From the cell containing the given text, extract its center point as [x, y] coordinate. 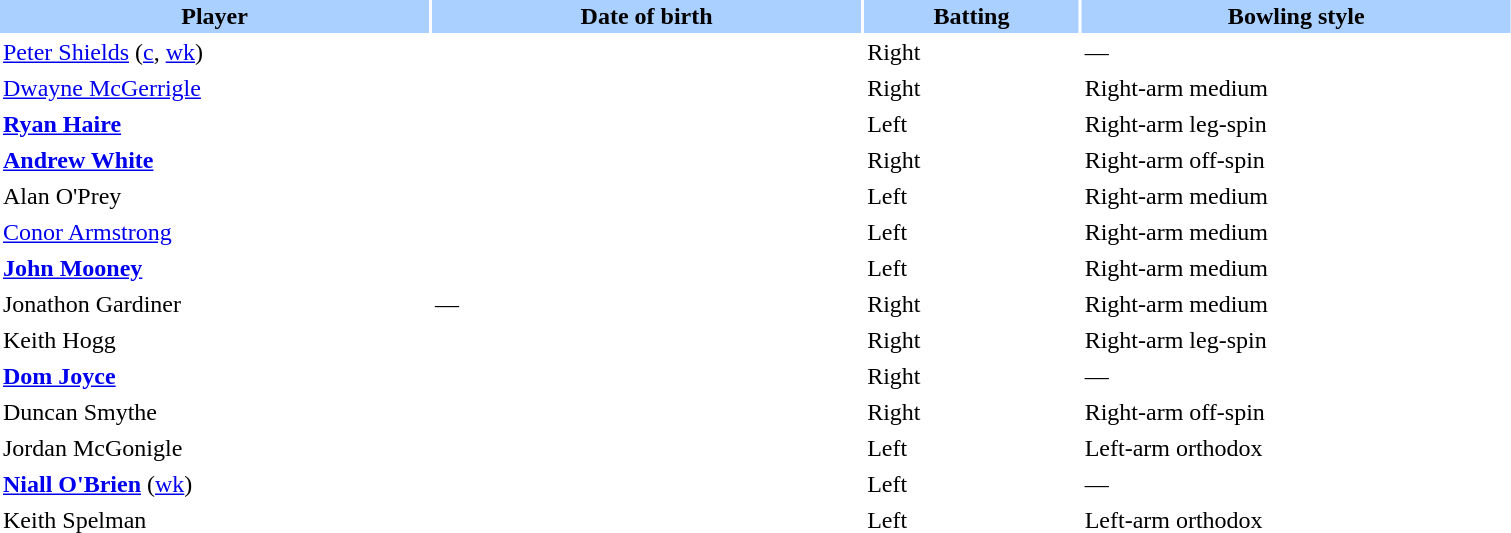
Jonathon Gardiner [214, 304]
Andrew White [214, 160]
Player [214, 16]
Ryan Haire [214, 124]
Batting [972, 16]
Peter Shields (c, wk) [214, 52]
Jordan McGonigle [214, 448]
Dwayne McGerrigle [214, 88]
John Mooney [214, 268]
Left-arm orthodox [1296, 448]
Dom Joyce [214, 376]
Date of birth [646, 16]
Alan O'Prey [214, 196]
Keith Hogg [214, 340]
Duncan Smythe [214, 412]
Bowling style [1296, 16]
Conor Armstrong [214, 232]
Niall O'Brien (wk) [214, 484]
